Determine the [x, y] coordinate at the center of the cell enclosing the given text.  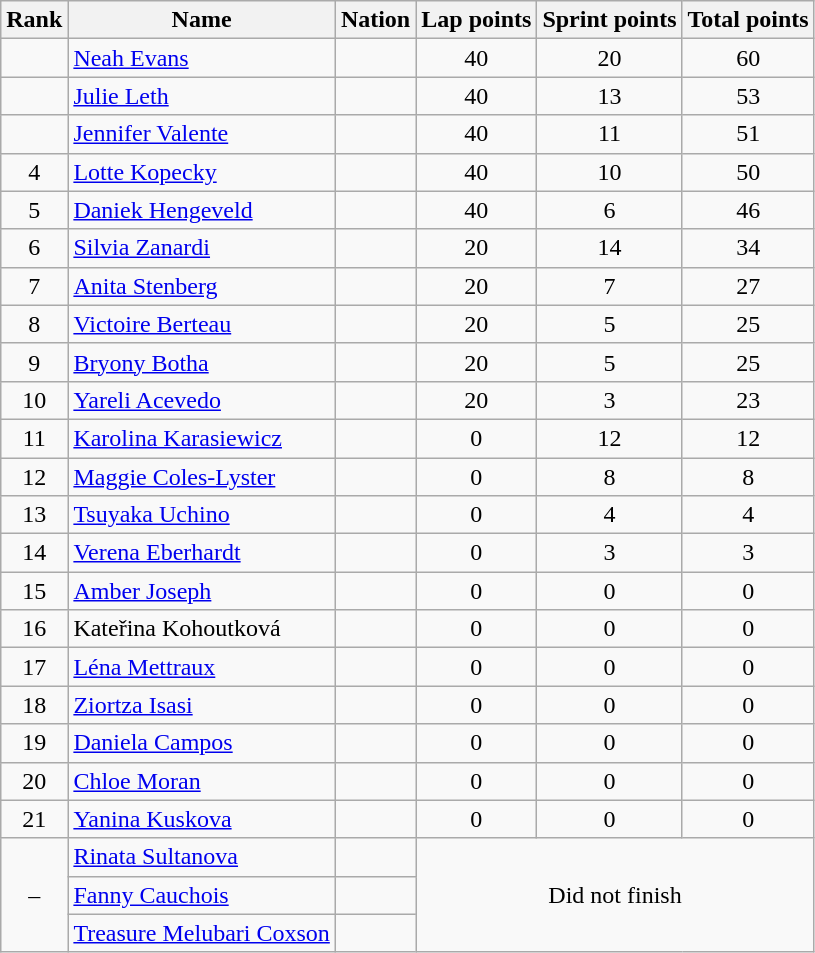
Anita Stenberg [202, 286]
Rank [34, 20]
Daniek Hengeveld [202, 210]
Nation [375, 20]
Daniela Campos [202, 743]
Kateřina Kohoutková [202, 629]
Victoire Berteau [202, 324]
Bryony Botha [202, 362]
50 [748, 172]
Yareli Acevedo [202, 400]
Léna Mettraux [202, 667]
60 [748, 58]
Did not finish [615, 895]
Amber Joseph [202, 591]
19 [34, 743]
Sprint points [610, 20]
27 [748, 286]
Total points [748, 20]
Verena Eberhardt [202, 553]
46 [748, 210]
Name [202, 20]
18 [34, 705]
Rinata Sultanova [202, 857]
Fanny Cauchois [202, 895]
16 [34, 629]
Yanina Kuskova [202, 819]
Karolina Karasiewicz [202, 438]
Silvia Zanardi [202, 248]
9 [34, 362]
Jennifer Valente [202, 134]
Treasure Melubari Coxson [202, 933]
Maggie Coles-Lyster [202, 477]
Chloe Moran [202, 781]
53 [748, 96]
23 [748, 400]
17 [34, 667]
Lap points [476, 20]
15 [34, 591]
Neah Evans [202, 58]
Ziortza Isasi [202, 705]
Julie Leth [202, 96]
21 [34, 819]
51 [748, 134]
– [34, 895]
34 [748, 248]
Lotte Kopecky [202, 172]
Tsuyaka Uchino [202, 515]
